Scan for the cell matching the given text and deliver its (x, y) coordinate at center. 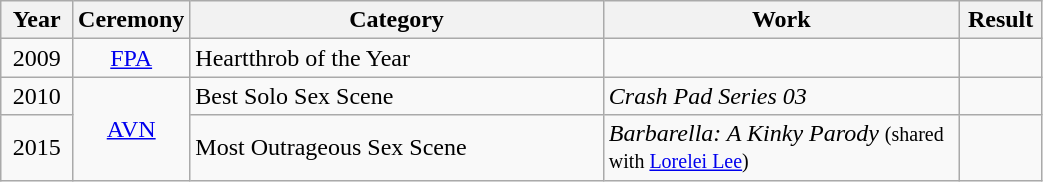
2010 (37, 96)
Work (781, 20)
Most Outrageous Sex Scene (397, 148)
Heartthrob of the Year (397, 58)
Result (1000, 20)
Barbarella: A Kinky Parody (shared with Lorelei Lee) (781, 148)
Category (397, 20)
AVN (132, 128)
FPA (132, 58)
2015 (37, 148)
Crash Pad Series 03 (781, 96)
2009 (37, 58)
Year (37, 20)
Best Solo Sex Scene (397, 96)
Ceremony (132, 20)
